Provide the [x, y] coordinate of the cell's center where the given text is located.  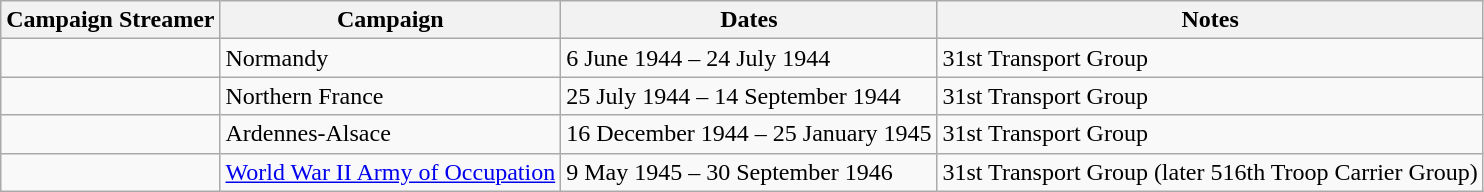
Ardennes-Alsace [390, 134]
Notes [1210, 20]
31st Transport Group (later 516th Troop Carrier Group) [1210, 172]
Campaign Streamer [110, 20]
World War II Army of Occupation [390, 172]
Normandy [390, 58]
16 December 1944 – 25 January 1945 [749, 134]
Dates [749, 20]
6 June 1944 – 24 July 1944 [749, 58]
25 July 1944 – 14 September 1944 [749, 96]
9 May 1945 – 30 September 1946 [749, 172]
Northern France [390, 96]
Campaign [390, 20]
